For the text-containing cell, return its midpoint in (x, y) coordinate format. 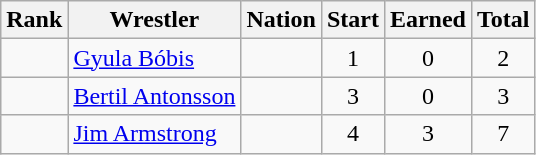
Rank (34, 20)
7 (503, 134)
Start (352, 20)
Nation (281, 20)
1 (352, 58)
Bertil Antonsson (154, 96)
2 (503, 58)
Wrestler (154, 20)
Jim Armstrong (154, 134)
Gyula Bóbis (154, 58)
Earned (428, 20)
4 (352, 134)
Total (503, 20)
